Provide the (X, Y) coordinate of the cell's center where the given text is located.  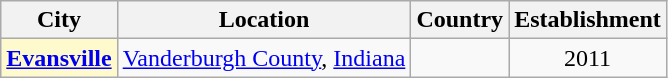
Vanderburgh County, Indiana (264, 58)
City (59, 20)
Evansville (59, 58)
Country (460, 20)
2011 (588, 58)
Location (264, 20)
Establishment (588, 20)
